Locate the cell with the specified text and output its [X, Y] center coordinate. 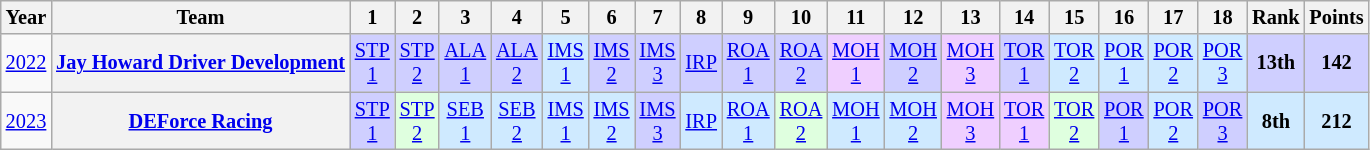
Team [200, 17]
142 [1336, 63]
12 [914, 17]
15 [1074, 17]
SEB1 [465, 121]
13th [1276, 63]
7 [658, 17]
Points [1336, 17]
10 [802, 17]
3 [465, 17]
13 [970, 17]
Jay Howard Driver Development [200, 63]
11 [856, 17]
2022 [26, 63]
Rank [1276, 17]
17 [1174, 17]
2023 [26, 121]
5 [566, 17]
ALA1 [465, 63]
ALA2 [517, 63]
Year [26, 17]
9 [748, 17]
8 [700, 17]
14 [1024, 17]
6 [612, 17]
4 [517, 17]
1 [372, 17]
212 [1336, 121]
18 [1222, 17]
SEB2 [517, 121]
DEForce Racing [200, 121]
8th [1276, 121]
16 [1124, 17]
2 [418, 17]
